Return the [X, Y] coordinate for the center point of the cell that contains the specified text.  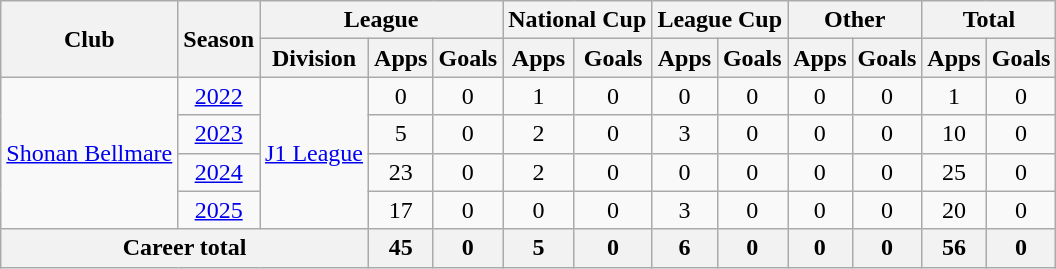
17 [401, 210]
League Cup [720, 20]
Club [90, 39]
Other [855, 20]
45 [401, 248]
Career total [185, 248]
Total [989, 20]
2025 [219, 210]
10 [954, 134]
56 [954, 248]
2022 [219, 96]
2024 [219, 172]
League [382, 20]
National Cup [578, 20]
6 [684, 248]
20 [954, 210]
23 [401, 172]
Season [219, 39]
Shonan Bellmare [90, 153]
J1 League [314, 153]
Division [314, 58]
25 [954, 172]
2023 [219, 134]
